Capture the cell that displays the provided text and extract its (x, y) central coordinate. 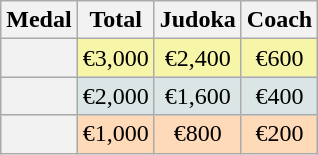
Medal (39, 20)
Total (116, 20)
€200 (279, 134)
€1,600 (198, 96)
€600 (279, 58)
€800 (198, 134)
€2,000 (116, 96)
€2,400 (198, 58)
€400 (279, 96)
Coach (279, 20)
€3,000 (116, 58)
€1,000 (116, 134)
Judoka (198, 20)
